Scan for the cell matching the given text and deliver its [x, y] coordinate at center. 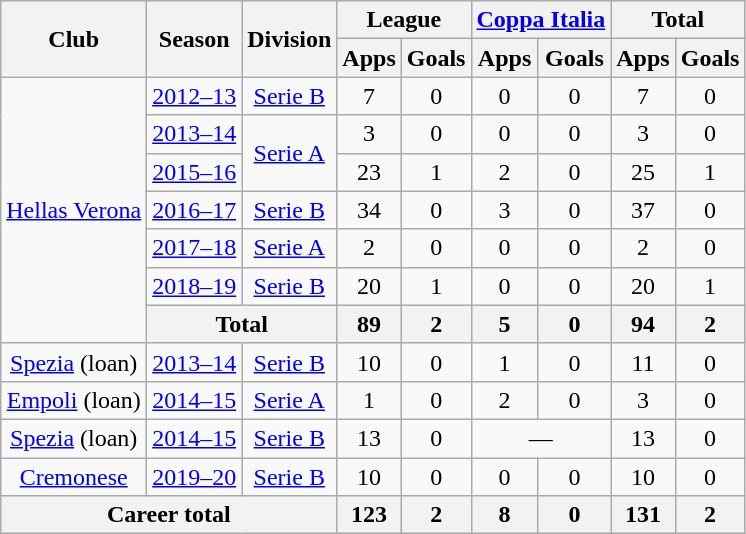
23 [369, 172]
123 [369, 515]
Club [74, 39]
11 [643, 362]
Division [290, 39]
25 [643, 172]
89 [369, 324]
Season [194, 39]
Empoli (loan) [74, 400]
Cremonese [74, 477]
5 [504, 324]
2015–16 [194, 172]
2016–17 [194, 210]
37 [643, 210]
2019–20 [194, 477]
League [404, 20]
8 [504, 515]
34 [369, 210]
2012–13 [194, 96]
2017–18 [194, 248]
Career total [169, 515]
Coppa Italia [541, 20]
2018–19 [194, 286]
— [541, 438]
94 [643, 324]
Hellas Verona [74, 210]
131 [643, 515]
